Return the [X, Y] coordinate for the center point of the cell that contains the specified text.  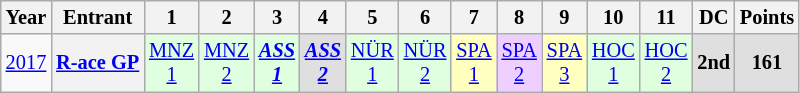
11 [666, 17]
NÜR2 [426, 63]
SPA3 [564, 63]
3 [277, 17]
R-ace GP [98, 63]
Entrant [98, 17]
8 [520, 17]
SPA2 [520, 63]
Year [26, 17]
2017 [26, 63]
MNZ2 [226, 63]
6 [426, 17]
HOC1 [614, 63]
SPA1 [474, 63]
ASS1 [277, 63]
5 [372, 17]
161 [767, 63]
MNZ1 [172, 63]
2nd [714, 63]
HOC2 [666, 63]
4 [323, 17]
2 [226, 17]
10 [614, 17]
1 [172, 17]
Points [767, 17]
NÜR1 [372, 63]
7 [474, 17]
ASS2 [323, 63]
9 [564, 17]
DC [714, 17]
